Capture the cell that displays the provided text and extract its (X, Y) central coordinate. 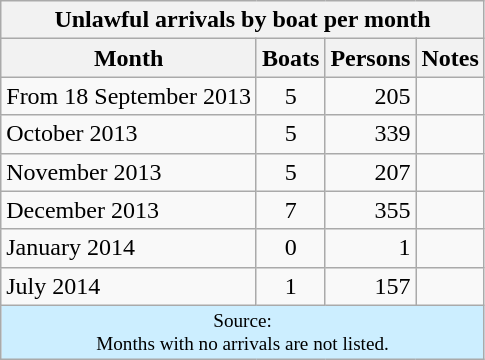
Source: Months with no arrivals are not listed. (243, 332)
157 (370, 286)
From 18 September 2013 (129, 96)
January 2014 (129, 248)
339 (370, 134)
0 (290, 248)
Boats (290, 58)
Unlawful arrivals by boat per month (243, 20)
December 2013 (129, 210)
7 (290, 210)
Persons (370, 58)
November 2013 (129, 172)
October 2013 (129, 134)
July 2014 (129, 286)
Month (129, 58)
355 (370, 210)
207 (370, 172)
205 (370, 96)
Notes (450, 58)
